Return [X, Y] of the center of cell containing provided text 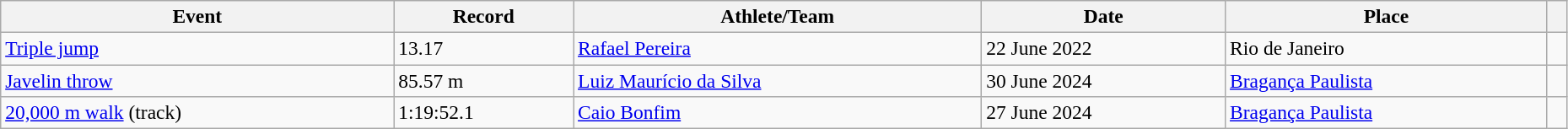
Place [1387, 16]
Caio Bonfim [778, 112]
Javelin throw [197, 80]
85.57 m [484, 80]
Event [197, 16]
30 June 2024 [1103, 80]
Athlete/Team [778, 16]
Date [1103, 16]
27 June 2024 [1103, 112]
Triple jump [197, 48]
Luiz Maurício da Silva [778, 80]
22 June 2022 [1103, 48]
Record [484, 16]
20,000 m walk (track) [197, 112]
13.17 [484, 48]
1:19:52.1 [484, 112]
Rio de Janeiro [1387, 48]
Rafael Pereira [778, 48]
